Return the (X, Y) coordinate for the center point of the cell that contains the specified text.  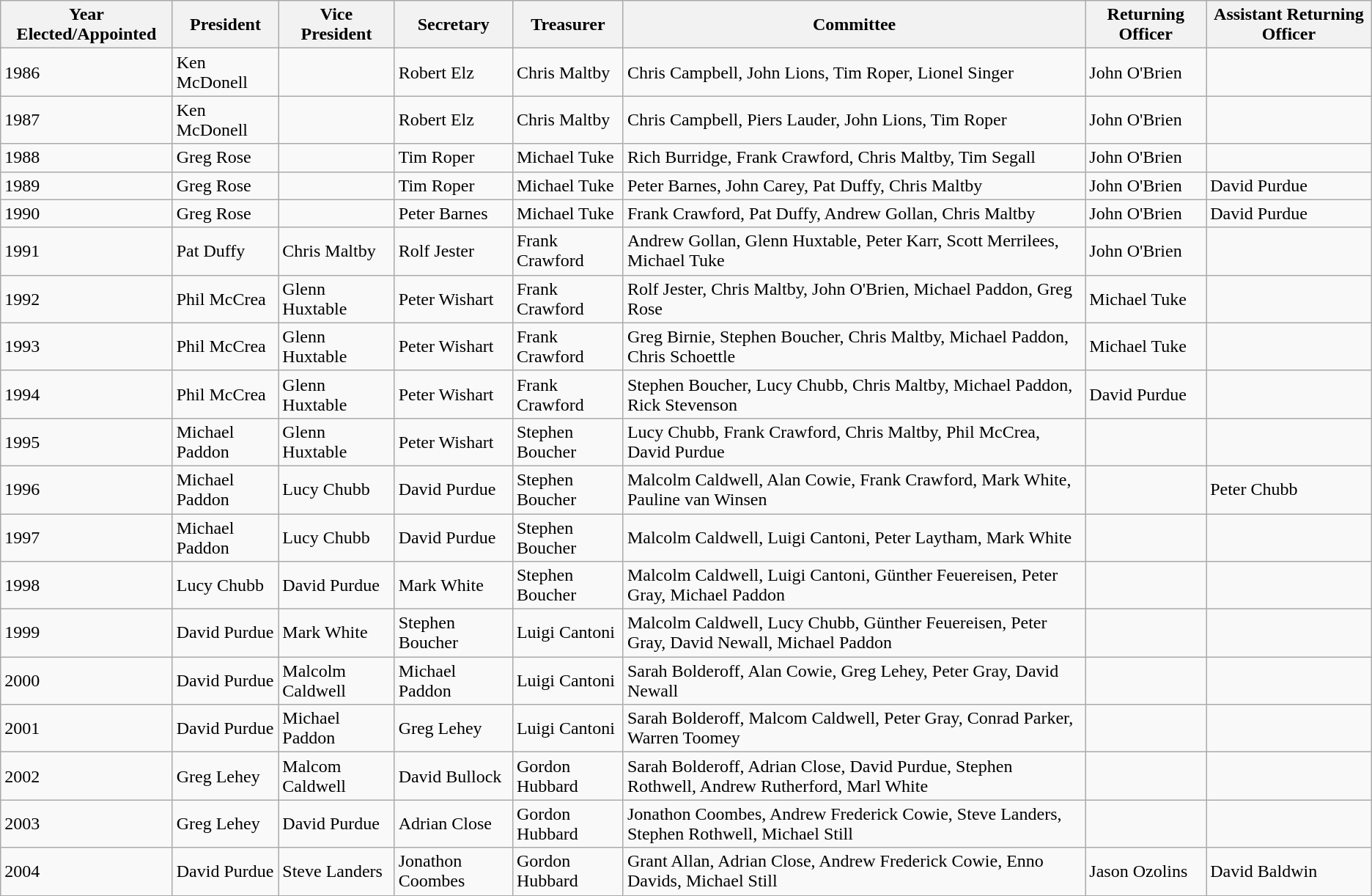
Stephen Boucher, Lucy Chubb, Chris Maltby, Michael Paddon, Rick Stevenson (854, 394)
Returning Officer (1146, 25)
Sarah Bolderoff, Malcom Caldwell, Peter Gray, Conrad Parker, Warren Toomey (854, 729)
Malcolm Caldwell, Luigi Cantoni, Peter Laytham, Mark White (854, 537)
Sarah Bolderoff, Alan Cowie, Greg Lehey, Peter Gray, David Newall (854, 680)
1992 (86, 299)
David Baldwin (1289, 871)
Assistant Returning Officer (1289, 25)
1998 (86, 585)
Chris Campbell, John Lions, Tim Roper, Lionel Singer (854, 72)
Peter Barnes (453, 213)
Chris Campbell, Piers Lauder, John Lions, Tim Roper (854, 120)
Jason Ozolins (1146, 871)
Adrian Close (453, 824)
Treasurer (567, 25)
Malcolm Caldwell, Lucy Chubb, Günther Feuereisen, Peter Gray, David Newall, Michael Paddon (854, 634)
Greg Birnie, Stephen Boucher, Chris Maltby, Michael Paddon, Chris Schoettle (854, 346)
Secretary (453, 25)
2000 (86, 680)
Vice President (336, 25)
Sarah Bolderoff, Adrian Close, David Purdue, Stephen Rothwell, Andrew Rutherford, Marl White (854, 776)
1987 (86, 120)
Peter Chubb (1289, 490)
Malcolm Caldwell, Luigi Cantoni, Günther Feuereisen, Peter Gray, Michael Paddon (854, 585)
1996 (86, 490)
Malcolm Caldwell (336, 680)
Malcolm Caldwell, Alan Cowie, Frank Crawford, Mark White, Pauline van Winsen (854, 490)
1994 (86, 394)
Jonathon Coombes, Andrew Frederick Cowie, Steve Landers, Stephen Rothwell, Michael Still (854, 824)
Rolf Jester (453, 251)
Pat Duffy (226, 251)
Committee (854, 25)
Steve Landers (336, 871)
Frank Crawford, Pat Duffy, Andrew Gollan, Chris Maltby (854, 213)
1990 (86, 213)
1993 (86, 346)
1995 (86, 441)
President (226, 25)
1988 (86, 158)
Andrew Gollan, Glenn Huxtable, Peter Karr, Scott Merrilees, Michael Tuke (854, 251)
2002 (86, 776)
1991 (86, 251)
Year Elected/Appointed (86, 25)
2003 (86, 824)
1997 (86, 537)
2004 (86, 871)
Rolf Jester, Chris Maltby, John O'Brien, Michael Paddon, Greg Rose (854, 299)
Grant Allan, Adrian Close, Andrew Frederick Cowie, Enno Davids, Michael Still (854, 871)
1989 (86, 186)
Rich Burridge, Frank Crawford, Chris Maltby, Tim Segall (854, 158)
David Bullock (453, 776)
2001 (86, 729)
1986 (86, 72)
Lucy Chubb, Frank Crawford, Chris Maltby, Phil McCrea, David Purdue (854, 441)
1999 (86, 634)
Peter Barnes, John Carey, Pat Duffy, Chris Maltby (854, 186)
Malcom Caldwell (336, 776)
Jonathon Coombes (453, 871)
